Capture the cell that displays the provided text and extract its [x, y] central coordinate. 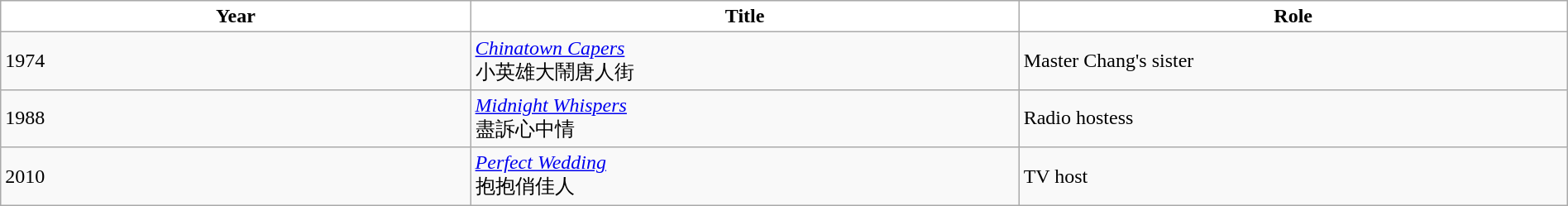
2010 [236, 176]
1974 [236, 61]
TV host [1293, 176]
Master Chang's sister [1293, 61]
Midnight Whispers盡訴心中情 [744, 118]
Radio hostess [1293, 118]
Chinatown Capers小英雄大鬧唐人街 [744, 61]
Role [1293, 17]
Perfect Wedding抱抱俏佳人 [744, 176]
1988 [236, 118]
Year [236, 17]
Title [744, 17]
